Extract the (x, y) coordinate from the center of the cell holding the provided text.  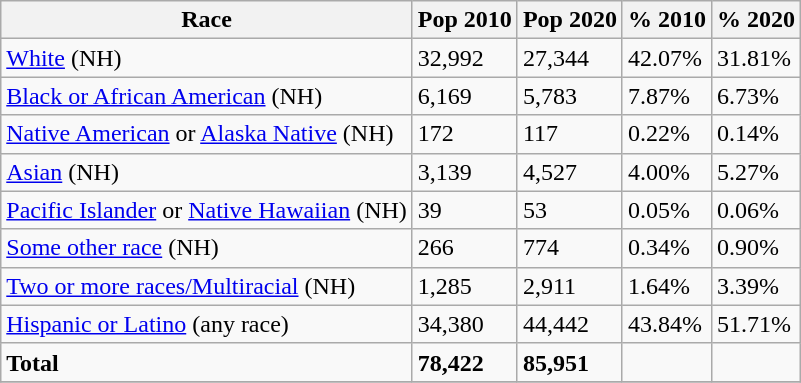
Asian (NH) (207, 172)
Total (207, 362)
7.87% (666, 96)
5,783 (570, 96)
0.22% (666, 134)
1,285 (464, 286)
3,139 (464, 172)
5.27% (756, 172)
85,951 (570, 362)
Two or more races/Multiracial (NH) (207, 286)
51.71% (756, 324)
172 (464, 134)
Native American or Alaska Native (NH) (207, 134)
Race (207, 20)
Some other race (NH) (207, 248)
78,422 (464, 362)
6.73% (756, 96)
0.06% (756, 210)
44,442 (570, 324)
43.84% (666, 324)
Hispanic or Latino (any race) (207, 324)
53 (570, 210)
Pop 2020 (570, 20)
31.81% (756, 58)
3.39% (756, 286)
34,380 (464, 324)
42.07% (666, 58)
1.64% (666, 286)
4.00% (666, 172)
6,169 (464, 96)
0.90% (756, 248)
117 (570, 134)
27,344 (570, 58)
39 (464, 210)
2,911 (570, 286)
% 2020 (756, 20)
0.05% (666, 210)
4,527 (570, 172)
Pacific Islander or Native Hawaiian (NH) (207, 210)
White (NH) (207, 58)
Black or African American (NH) (207, 96)
0.34% (666, 248)
% 2010 (666, 20)
Pop 2010 (464, 20)
774 (570, 248)
0.14% (756, 134)
266 (464, 248)
32,992 (464, 58)
